Search for the cell housing the specified text and yield its [X, Y] center coordinate. 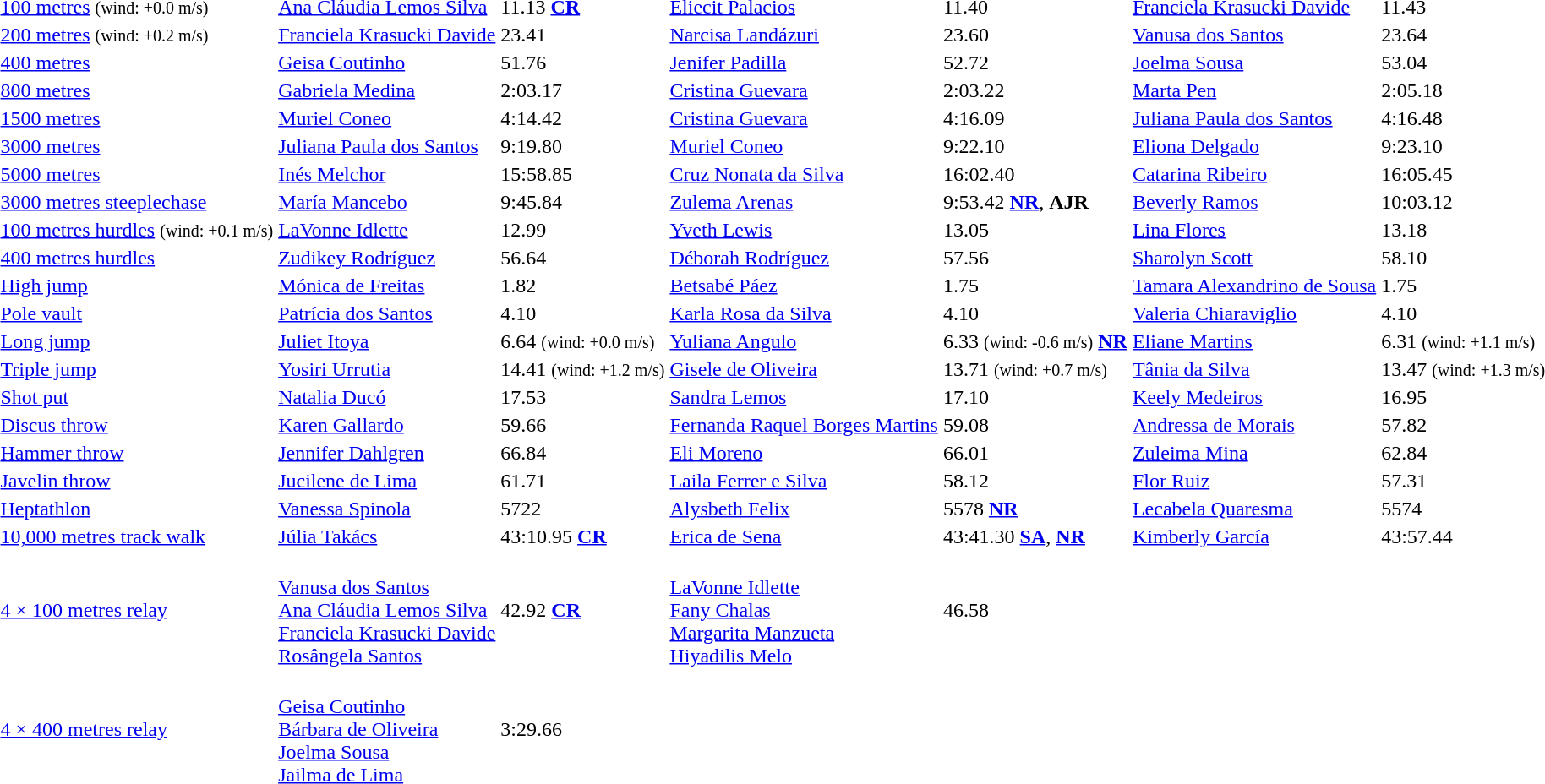
9:22.10 [1035, 146]
4:16.09 [1035, 118]
Flor Ruiz [1254, 481]
59.66 [583, 425]
Marta Pen [1254, 90]
43:41.30 SA, NR [1035, 536]
51.76 [583, 63]
Eliane Martins [1254, 341]
LaVonne Idlette [387, 230]
9:45.84 [583, 202]
Júlia Takács [387, 536]
Vanessa Spinola [387, 509]
Jenifer Padilla [805, 63]
43:10.95 CR [583, 536]
Kimberly García [1254, 536]
Tamara Alexandrino de Sousa [1254, 286]
59.08 [1035, 425]
Franciela Krasucki Davide [387, 35]
Inés Melchor [387, 174]
LaVonne Idlette Fany Chalas Margarita Manzueta Hiyadilis Melo [805, 610]
Cruz Nonata da Silva [805, 174]
16:02.40 [1035, 174]
Jennifer Dahlgren [387, 453]
Beverly Ramos [1254, 202]
2:03.22 [1035, 90]
Karla Rosa da Silva [805, 313]
17.10 [1035, 397]
Alysbeth Felix [805, 509]
Laila Ferrer e Silva [805, 481]
Geisa Coutinho [387, 63]
Sharolyn Scott [1254, 258]
23.60 [1035, 35]
Yveth Lewis [805, 230]
6.64 (wind: +0.0 m/s) [583, 341]
Keely Medeiros [1254, 397]
17.53 [583, 397]
Zuleima Mina [1254, 453]
14.41 (wind: +1.2 m/s) [583, 369]
12.99 [583, 230]
Sandra Lemos [805, 397]
María Mancebo [387, 202]
52.72 [1035, 63]
13.05 [1035, 230]
Gisele de Oliveira [805, 369]
9:53.42 NR, AJR [1035, 202]
Déborah Rodríguez [805, 258]
Tânia da Silva [1254, 369]
Patrícia dos Santos [387, 313]
42.92 CR [583, 610]
Zulema Arenas [805, 202]
Andressa de Morais [1254, 425]
Valeria Chiaraviglio [1254, 313]
5578 NR [1035, 509]
Karen Gallardo [387, 425]
66.84 [583, 453]
6.33 (wind: -0.6 m/s) NR [1035, 341]
Yuliana Angulo [805, 341]
66.01 [1035, 453]
Mónica de Freitas [387, 286]
Fernanda Raquel Borges Martins [805, 425]
2:03.17 [583, 90]
Joelma Sousa [1254, 63]
Natalia Ducó [387, 397]
Lecabela Quaresma [1254, 509]
Eliona Delgado [1254, 146]
9:19.80 [583, 146]
Eli Moreno [805, 453]
1.75 [1035, 286]
15:58.85 [583, 174]
Erica de Sena [805, 536]
56.64 [583, 258]
Juliet Itoya [387, 341]
Catarina Ribeiro [1254, 174]
Betsabé Páez [805, 286]
Jucilene de Lima [387, 481]
Yosiri Urrutia [387, 369]
1.82 [583, 286]
Narcisa Landázuri [805, 35]
Lina Flores [1254, 230]
57.56 [1035, 258]
Zudikey Rodríguez [387, 258]
Vanusa dos Santos Ana Cláudia Lemos Silva Franciela Krasucki Davide Rosângela Santos [387, 610]
58.12 [1035, 481]
Vanusa dos Santos [1254, 35]
5722 [583, 509]
Gabriela Medina [387, 90]
61.71 [583, 481]
46.58 [1035, 610]
13.71 (wind: +0.7 m/s) [1035, 369]
4:14.42 [583, 118]
23.41 [583, 35]
